Scan for the cell matching the given text and deliver its [X, Y] coordinate at center. 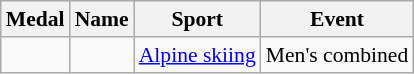
Medal [36, 19]
Men's combined [338, 55]
Sport [198, 19]
Name [102, 19]
Alpine skiing [198, 55]
Event [338, 19]
